Locate the cell with the specified text and output its [x, y] center coordinate. 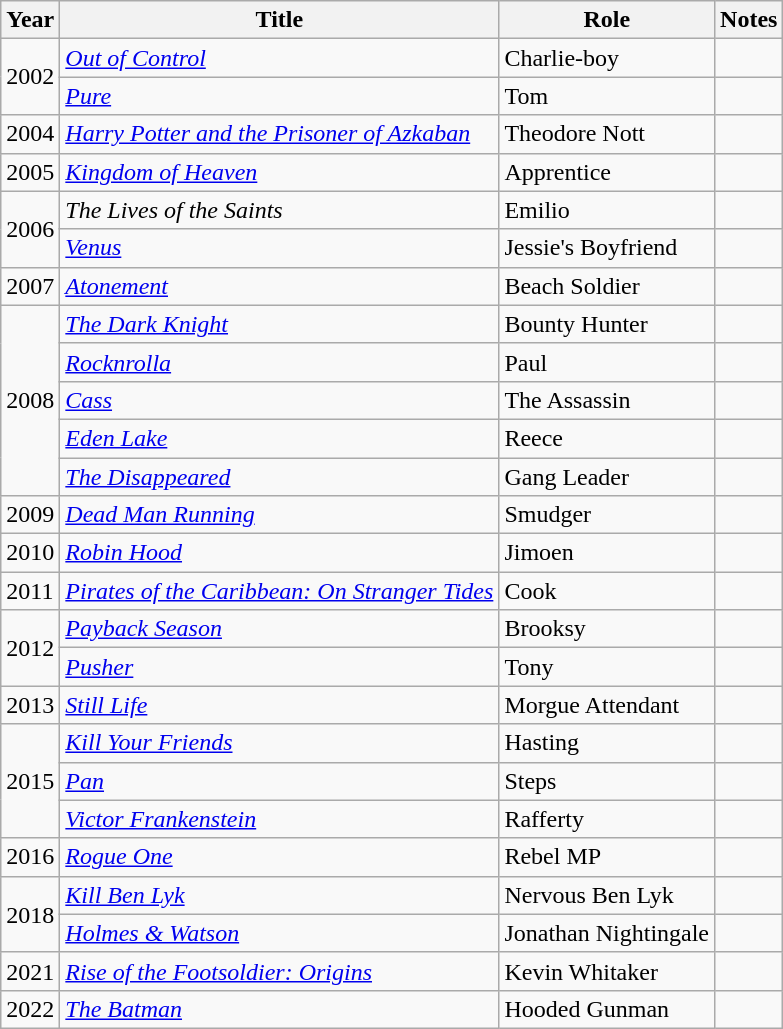
2009 [30, 515]
Year [30, 20]
2018 [30, 914]
Title [280, 20]
Pan [280, 781]
Kill Ben Lyk [280, 895]
Robin Hood [280, 553]
The Assassin [607, 400]
Kill Your Friends [280, 743]
Harry Potter and the Prisoner of Azkaban [280, 134]
Charlie-boy [607, 58]
The Disappeared [280, 477]
Brooksy [607, 629]
2008 [30, 400]
Notes [749, 20]
Theodore Nott [607, 134]
Emilio [607, 210]
The Dark Knight [280, 324]
Paul [607, 362]
Rogue One [280, 857]
Dead Man Running [280, 515]
Apprentice [607, 172]
Hooded Gunman [607, 1009]
Still Life [280, 705]
Cass [280, 400]
Rafferty [607, 819]
2022 [30, 1009]
2002 [30, 77]
Venus [280, 248]
Rise of the Footsoldier: Origins [280, 971]
Jimoen [607, 553]
Jessie's Boyfriend [607, 248]
Nervous Ben Lyk [607, 895]
Victor Frankenstein [280, 819]
Tom [607, 96]
Morgue Attendant [607, 705]
Payback Season [280, 629]
Role [607, 20]
Tony [607, 667]
2013 [30, 705]
Kevin Whitaker [607, 971]
2010 [30, 553]
Beach Soldier [607, 286]
Rebel MP [607, 857]
2015 [30, 781]
Pusher [280, 667]
Hasting [607, 743]
2011 [30, 591]
2021 [30, 971]
Atonement [280, 286]
Holmes & Watson [280, 933]
Cook [607, 591]
Smudger [607, 515]
Pure [280, 96]
The Lives of the Saints [280, 210]
Reece [607, 438]
Steps [607, 781]
2016 [30, 857]
2004 [30, 134]
The Batman [280, 1009]
2012 [30, 648]
2005 [30, 172]
Kingdom of Heaven [280, 172]
Pirates of the Caribbean: On Stranger Tides [280, 591]
Bounty Hunter [607, 324]
2007 [30, 286]
Out of Control [280, 58]
Gang Leader [607, 477]
Rocknrolla [280, 362]
Jonathan Nightingale [607, 933]
2006 [30, 229]
Eden Lake [280, 438]
